For the text-containing cell, return its midpoint in (x, y) coordinate format. 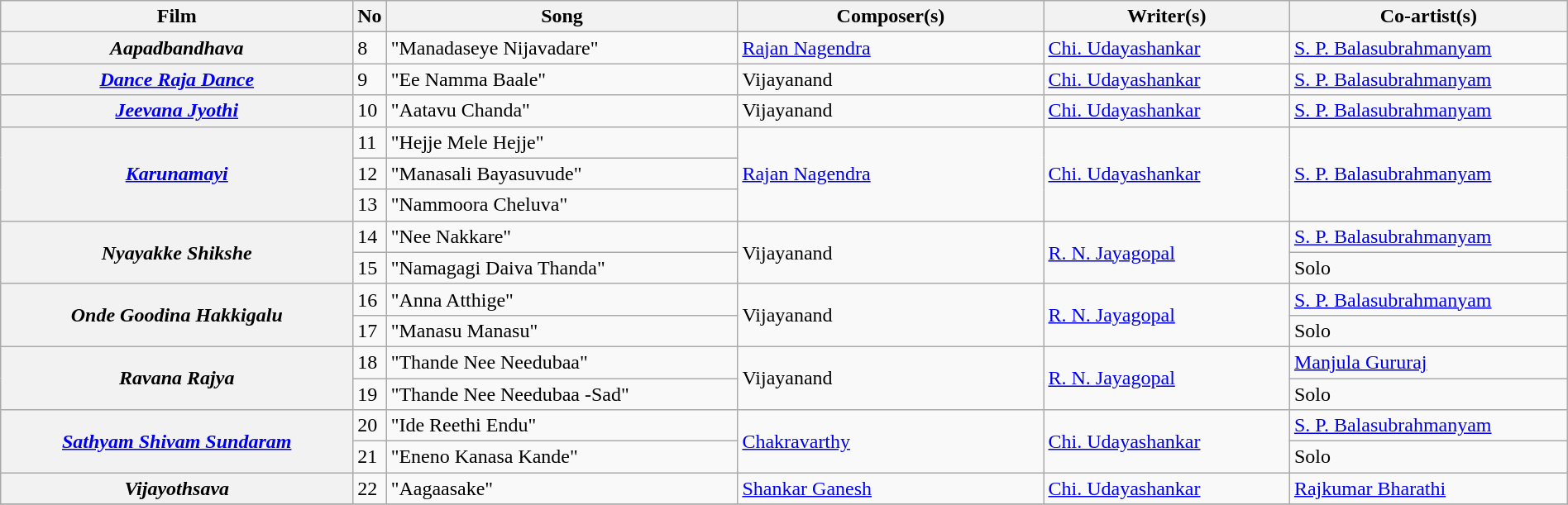
"Nammoora Cheluva" (562, 205)
Rajkumar Bharathi (1428, 488)
Composer(s) (891, 17)
"Manasali Bayasuvude" (562, 174)
Karunamayi (177, 174)
"Aatavu Chanda" (562, 111)
"Manadaseye Nijavadare" (562, 48)
14 (370, 236)
12 (370, 174)
10 (370, 111)
"Nee Nakkare" (562, 236)
Vijayothsava (177, 488)
22 (370, 488)
"Hejje Mele Hejje" (562, 142)
8 (370, 48)
"Manasu Manasu" (562, 331)
Chakravarthy (891, 441)
Ravana Rajya (177, 378)
Jeevana Jyothi (177, 111)
"Anna Atthige" (562, 299)
"Eneno Kanasa Kande" (562, 457)
13 (370, 205)
"Ide Reethi Endu" (562, 426)
21 (370, 457)
Writer(s) (1166, 17)
Nyayakke Shikshe (177, 252)
15 (370, 268)
"Thande Nee Needubaa" (562, 362)
"Namagagi Daiva Thanda" (562, 268)
Sathyam Shivam Sundaram (177, 441)
"Ee Namma Baale" (562, 79)
Manjula Gururaj (1428, 362)
Onde Goodina Hakkigalu (177, 315)
Co-artist(s) (1428, 17)
9 (370, 79)
Aapadbandhava (177, 48)
20 (370, 426)
19 (370, 394)
No (370, 17)
16 (370, 299)
"Thande Nee Needubaa -Sad" (562, 394)
Film (177, 17)
11 (370, 142)
Song (562, 17)
18 (370, 362)
17 (370, 331)
Shankar Ganesh (891, 488)
"Aagaasake" (562, 488)
Dance Raja Dance (177, 79)
